For the text-containing cell, return its midpoint in [X, Y] coordinate format. 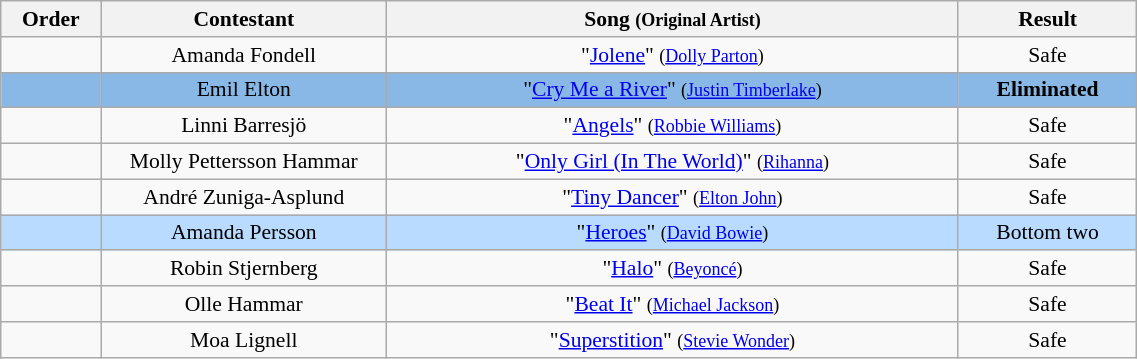
Amanda Persson [244, 233]
Linni Barresjö [244, 126]
"Jolene" (Dolly Parton) [673, 55]
Amanda Fondell [244, 55]
Olle Hammar [244, 304]
Robin Stjernberg [244, 269]
"Angels" (Robbie Williams) [673, 126]
André Zuniga-Asplund [244, 197]
Order [51, 19]
Bottom two [1048, 233]
"Only Girl (In The World)" (Rihanna) [673, 162]
Emil Elton [244, 90]
Molly Pettersson Hammar [244, 162]
"Beat It" (Michael Jackson) [673, 304]
"Superstition" (Stevie Wonder) [673, 340]
"Halo" (Beyoncé) [673, 269]
"Heroes" (David Bowie) [673, 233]
Contestant [244, 19]
Moa Lignell [244, 340]
"Tiny Dancer" (Elton John) [673, 197]
"Cry Me a River" (Justin Timberlake) [673, 90]
Song (Original Artist) [673, 19]
Result [1048, 19]
Eliminated [1048, 90]
